Return the (x, y) coordinate for the center point of the cell that contains the specified text.  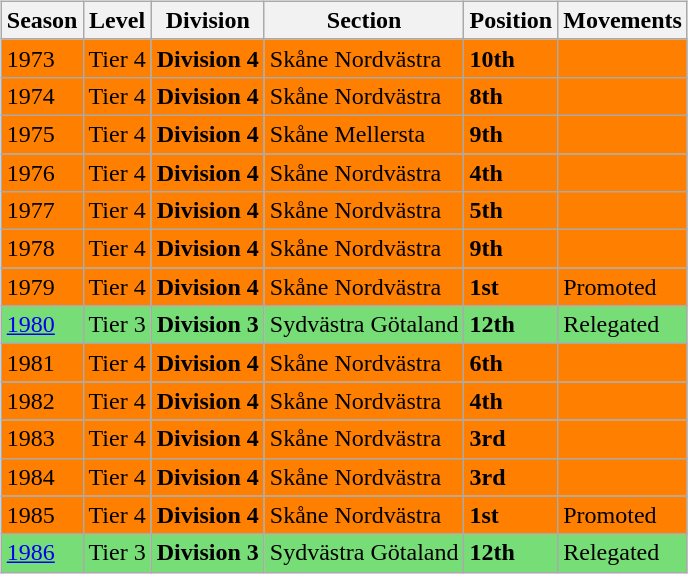
Movements (623, 20)
Position (511, 20)
Season (42, 20)
1974 (42, 96)
1975 (42, 134)
6th (511, 363)
5th (511, 211)
Skåne Mellersta (364, 134)
1985 (42, 515)
1980 (42, 325)
Division (208, 20)
1973 (42, 58)
1976 (42, 173)
1977 (42, 211)
1983 (42, 439)
1986 (42, 553)
Level (117, 20)
1981 (42, 363)
1984 (42, 477)
1982 (42, 401)
1979 (42, 287)
8th (511, 96)
Section (364, 20)
10th (511, 58)
1978 (42, 249)
